Detect which cell encompasses the target text, then output its (x, y) center coordinate. 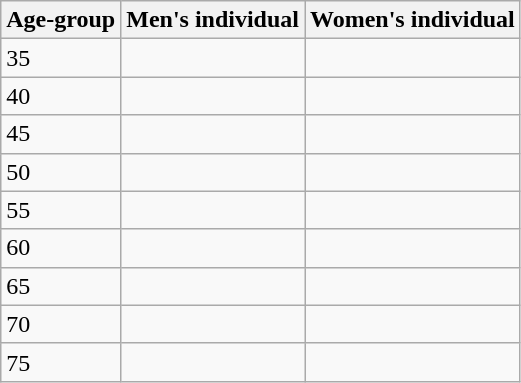
55 (61, 210)
Men's individual (213, 20)
50 (61, 172)
75 (61, 362)
70 (61, 324)
40 (61, 96)
65 (61, 286)
35 (61, 58)
45 (61, 134)
Women's individual (412, 20)
60 (61, 248)
Age-group (61, 20)
